Pinpoint the cell where the given text exists, returning its [X, Y] midpoint coordinate. 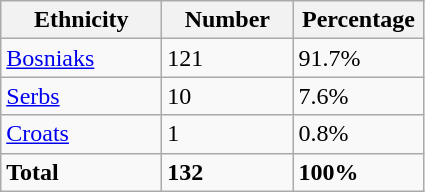
0.8% [358, 134]
7.6% [358, 96]
Serbs [82, 96]
132 [228, 172]
Bosniaks [82, 58]
Total [82, 172]
Croats [82, 134]
Number [228, 20]
121 [228, 58]
91.7% [358, 58]
10 [228, 96]
1 [228, 134]
Percentage [358, 20]
100% [358, 172]
Ethnicity [82, 20]
